Scan for the cell matching the given text and deliver its (X, Y) coordinate at center. 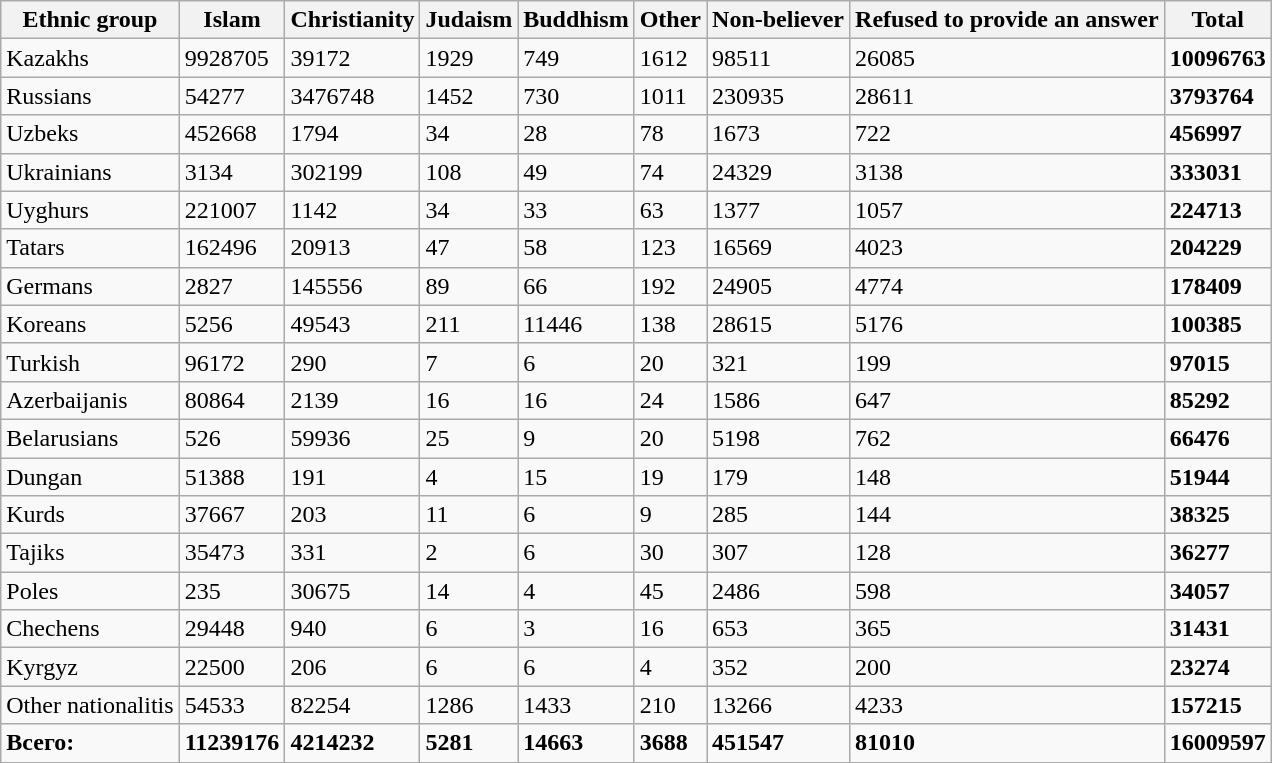
1057 (1008, 210)
Ethnic group (90, 20)
63 (670, 210)
Other (670, 20)
20913 (352, 248)
4233 (1008, 705)
4214232 (352, 743)
49543 (352, 324)
Belarusians (90, 438)
Refused to provide an answer (1008, 20)
25 (469, 438)
54277 (232, 96)
235 (232, 591)
307 (778, 553)
3793764 (1218, 96)
108 (469, 172)
96172 (232, 362)
2827 (232, 286)
Germans (90, 286)
66 (576, 286)
285 (778, 515)
11446 (576, 324)
178409 (1218, 286)
5281 (469, 743)
9928705 (232, 58)
456997 (1218, 134)
1433 (576, 705)
138 (670, 324)
Buddhism (576, 20)
28 (576, 134)
29448 (232, 629)
290 (352, 362)
2139 (352, 400)
204229 (1218, 248)
365 (1008, 629)
653 (778, 629)
47 (469, 248)
192 (670, 286)
14 (469, 591)
66476 (1218, 438)
54533 (232, 705)
128 (1008, 553)
11239176 (232, 743)
157215 (1218, 705)
206 (352, 667)
10096763 (1218, 58)
331 (352, 553)
Всего: (90, 743)
36277 (1218, 553)
3 (576, 629)
11 (469, 515)
100385 (1218, 324)
749 (576, 58)
598 (1008, 591)
3138 (1008, 172)
Kurds (90, 515)
26085 (1008, 58)
30675 (352, 591)
191 (352, 477)
203 (352, 515)
321 (778, 362)
85292 (1218, 400)
82254 (352, 705)
Turkish (90, 362)
74 (670, 172)
1673 (778, 134)
Ukrainians (90, 172)
730 (576, 96)
59936 (352, 438)
51388 (232, 477)
Total (1218, 20)
4023 (1008, 248)
Islam (232, 20)
352 (778, 667)
3134 (232, 172)
221007 (232, 210)
38325 (1218, 515)
452668 (232, 134)
2486 (778, 591)
78 (670, 134)
Other nationalitis (90, 705)
1377 (778, 210)
Kyrgyz (90, 667)
51944 (1218, 477)
Russians (90, 96)
Tatars (90, 248)
179 (778, 477)
19 (670, 477)
Non-believer (778, 20)
81010 (1008, 743)
5256 (232, 324)
148 (1008, 477)
13266 (778, 705)
526 (232, 438)
4774 (1008, 286)
5176 (1008, 324)
762 (1008, 438)
14663 (576, 743)
333031 (1218, 172)
211 (469, 324)
28615 (778, 324)
80864 (232, 400)
16009597 (1218, 743)
1011 (670, 96)
22500 (232, 667)
45 (670, 591)
1452 (469, 96)
24 (670, 400)
200 (1008, 667)
Azerbaijanis (90, 400)
1286 (469, 705)
30 (670, 553)
33 (576, 210)
Kazakhs (90, 58)
89 (469, 286)
97015 (1218, 362)
16569 (778, 248)
302199 (352, 172)
24329 (778, 172)
7 (469, 362)
145556 (352, 286)
Chechens (90, 629)
1142 (352, 210)
39172 (352, 58)
940 (352, 629)
199 (1008, 362)
Uyghurs (90, 210)
647 (1008, 400)
31431 (1218, 629)
451547 (778, 743)
144 (1008, 515)
23274 (1218, 667)
1794 (352, 134)
2 (469, 553)
98511 (778, 58)
Poles (90, 591)
210 (670, 705)
15 (576, 477)
Uzbeks (90, 134)
37667 (232, 515)
24905 (778, 286)
Tajiks (90, 553)
230935 (778, 96)
3476748 (352, 96)
Koreans (90, 324)
Dungan (90, 477)
35473 (232, 553)
49 (576, 172)
722 (1008, 134)
224713 (1218, 210)
1929 (469, 58)
1612 (670, 58)
58 (576, 248)
1586 (778, 400)
34057 (1218, 591)
123 (670, 248)
28611 (1008, 96)
Christianity (352, 20)
162496 (232, 248)
Judaism (469, 20)
3688 (670, 743)
5198 (778, 438)
